Scan for the cell matching the given text and deliver its (X, Y) coordinate at center. 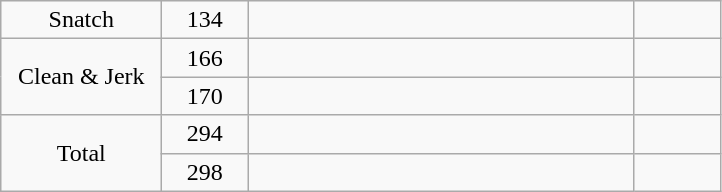
Snatch (82, 20)
166 (205, 58)
Clean & Jerk (82, 77)
298 (205, 172)
294 (205, 134)
170 (205, 96)
134 (205, 20)
Total (82, 153)
